Find where the given text appears and provide that cell's center as [x, y] coordinate. 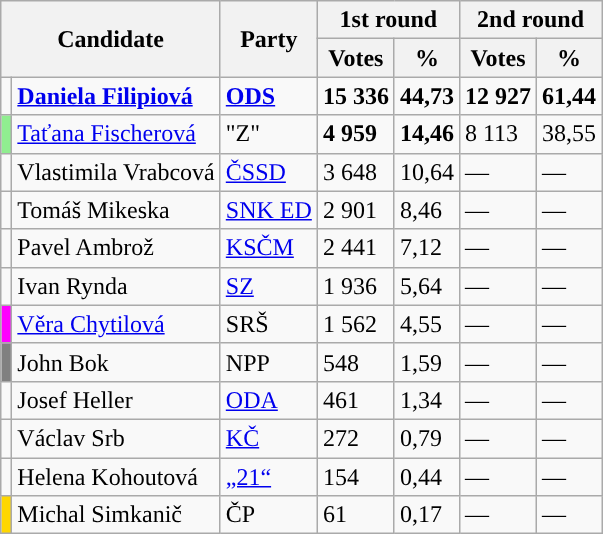
ČP [268, 515]
Candidate [111, 39]
10,64 [426, 172]
NPP [268, 362]
Věra Chytilová [116, 324]
5,64 [426, 286]
2nd round [530, 20]
0,79 [426, 438]
Vlastimila Vrabcová [116, 172]
548 [356, 362]
ODS [268, 96]
2 441 [356, 248]
Tomáš Mikeska [116, 210]
KSČM [268, 248]
61,44 [570, 96]
272 [356, 438]
ČSSD [268, 172]
15 336 [356, 96]
SZ [268, 286]
12 927 [498, 96]
4 959 [356, 134]
Helena Kohoutová [116, 477]
Michal Simkanič [116, 515]
Václav Srb [116, 438]
461 [356, 400]
38,55 [570, 134]
0,17 [426, 515]
SNK ED [268, 210]
KČ [268, 438]
44,73 [426, 96]
1 936 [356, 286]
ODA [268, 400]
3 648 [356, 172]
„21“ [268, 477]
John Bok [116, 362]
14,46 [426, 134]
154 [356, 477]
Josef Heller [116, 400]
7,12 [426, 248]
SRŠ [268, 324]
Daniela Filipiová [116, 96]
1,34 [426, 400]
8 113 [498, 134]
4,55 [426, 324]
Party [268, 39]
Taťana Fischerová [116, 134]
Ivan Rynda [116, 286]
61 [356, 515]
"Z" [268, 134]
0,44 [426, 477]
1 562 [356, 324]
1st round [388, 20]
Pavel Ambrož [116, 248]
8,46 [426, 210]
2 901 [356, 210]
1,59 [426, 362]
